Locate the cell with the specified text and output its [X, Y] center coordinate. 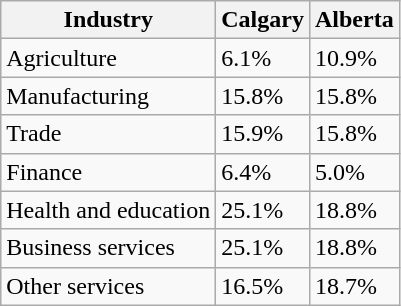
Calgary [263, 20]
15.9% [263, 134]
18.7% [354, 286]
Industry [108, 20]
6.4% [263, 172]
Agriculture [108, 58]
Other services [108, 286]
5.0% [354, 172]
10.9% [354, 58]
Finance [108, 172]
6.1% [263, 58]
Manufacturing [108, 96]
Alberta [354, 20]
Business services [108, 248]
Trade [108, 134]
Health and education [108, 210]
16.5% [263, 286]
